For the text-containing cell, return its midpoint in (X, Y) coordinate format. 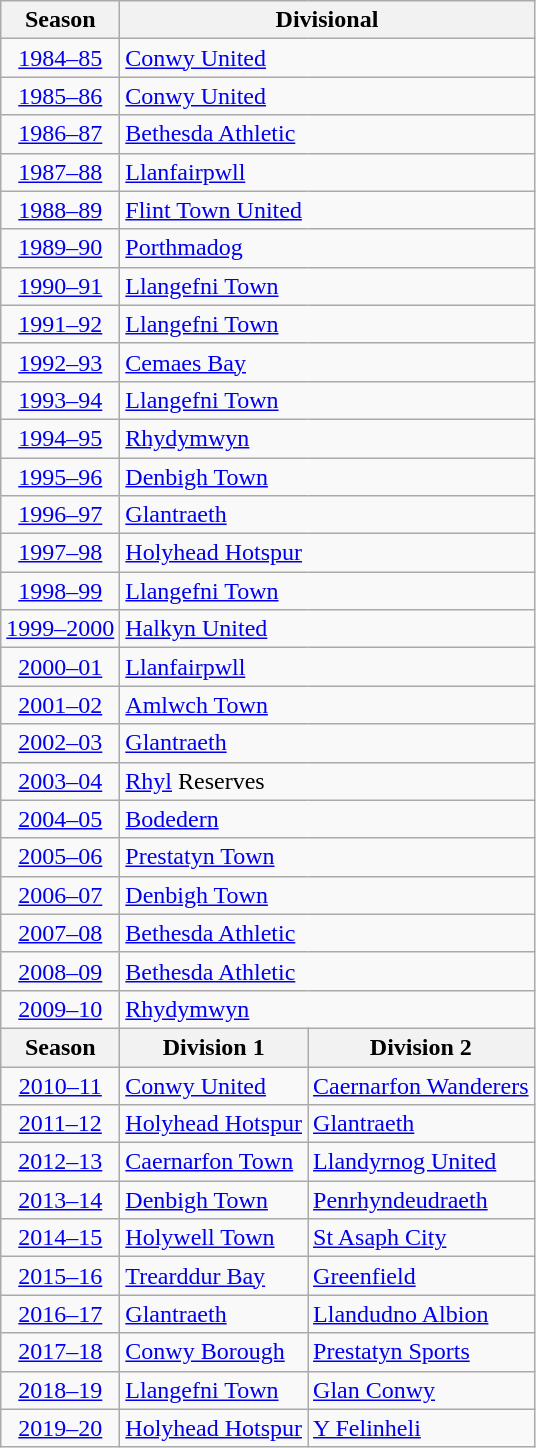
1987–88 (60, 172)
2003–04 (60, 781)
1984–85 (60, 58)
Llandyrnog United (422, 1162)
2017–18 (60, 1352)
Division 2 (422, 1047)
2000–01 (60, 667)
Prestatyn Town (327, 857)
1995–96 (60, 477)
2015–16 (60, 1276)
Penrhyndeudraeth (422, 1200)
Caernarfon Town (214, 1162)
Rhyl Reserves (327, 781)
Flint Town United (327, 210)
1999–2000 (60, 629)
Bodedern (327, 819)
1986–87 (60, 134)
1997–98 (60, 553)
1996–97 (60, 515)
2010–11 (60, 1085)
2011–12 (60, 1124)
Greenfield (422, 1276)
Amlwch Town (327, 705)
Glan Conwy (422, 1390)
2012–13 (60, 1162)
St Asaph City (422, 1238)
2004–05 (60, 819)
Division 1 (214, 1047)
2018–19 (60, 1390)
2013–14 (60, 1200)
1994–95 (60, 438)
2008–09 (60, 971)
1993–94 (60, 400)
Caernarfon Wanderers (422, 1085)
2002–03 (60, 743)
Holywell Town (214, 1238)
2019–20 (60, 1428)
Prestatyn Sports (422, 1352)
1991–92 (60, 324)
Trearddur Bay (214, 1276)
2005–06 (60, 857)
1998–99 (60, 591)
Y Felinheli (422, 1428)
1989–90 (60, 248)
2006–07 (60, 895)
Divisional (327, 20)
1990–91 (60, 286)
1985–86 (60, 96)
Porthmadog (327, 248)
1992–93 (60, 362)
2016–17 (60, 1314)
Llandudno Albion (422, 1314)
2007–08 (60, 933)
2009–10 (60, 1009)
Halkyn United (327, 629)
Cemaes Bay (327, 362)
2014–15 (60, 1238)
Conwy Borough (214, 1352)
2001–02 (60, 705)
1988–89 (60, 210)
